Search for the cell housing the specified text and yield its [X, Y] center coordinate. 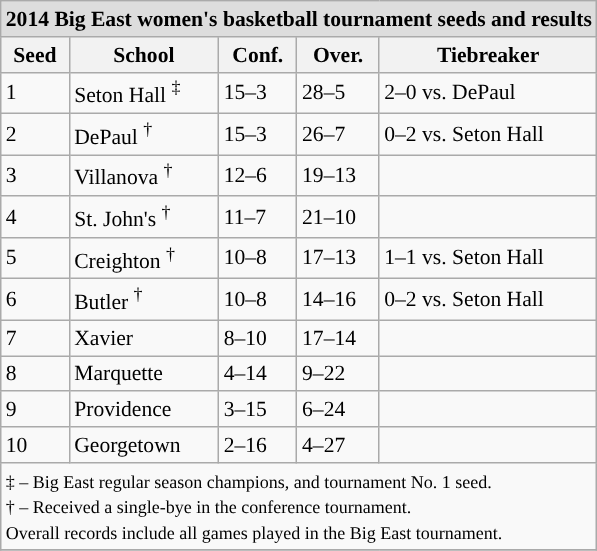
2–0 vs. DePaul [488, 92]
Xavier [144, 338]
4 [35, 216]
Georgetown [144, 445]
1–1 vs. Seton Hall [488, 258]
Providence [144, 410]
Over. [338, 55]
Tiebreaker [488, 55]
19–13 [338, 176]
Villanova † [144, 176]
8–10 [258, 338]
2–16 [258, 445]
6 [35, 300]
2 [35, 134]
26–7 [338, 134]
7 [35, 338]
St. John's † [144, 216]
9 [35, 410]
3–15 [258, 410]
Seton Hall ‡ [144, 92]
3 [35, 176]
4–14 [258, 374]
DePaul † [144, 134]
5 [35, 258]
14–16 [338, 300]
12–6 [258, 176]
2014 Big East women's basketball tournament seeds and results [299, 19]
Seed [35, 55]
1 [35, 92]
Butler † [144, 300]
4–27 [338, 445]
10 [35, 445]
9–22 [338, 374]
8 [35, 374]
6–24 [338, 410]
Conf. [258, 55]
Marquette [144, 374]
School [144, 55]
21–10 [338, 216]
17–14 [338, 338]
28–5 [338, 92]
17–13 [338, 258]
11–7 [258, 216]
Creighton † [144, 258]
